Output the (X, Y) coordinate of the center of the cell containing the given text.  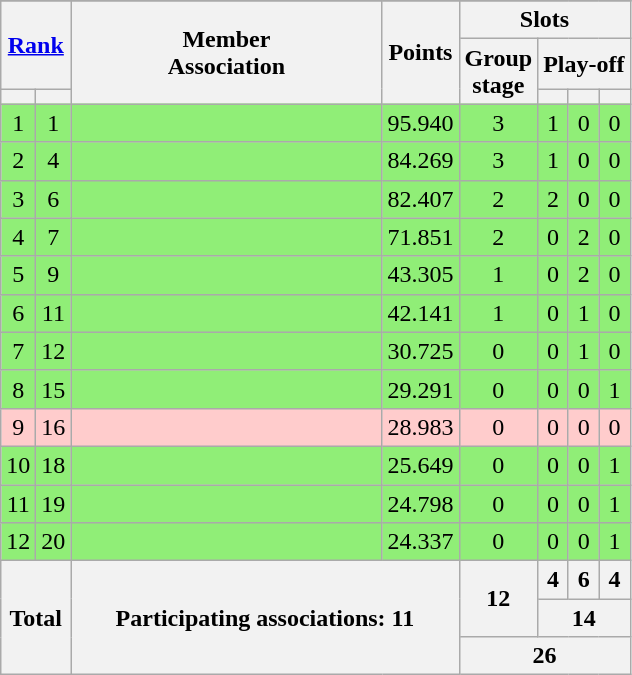
Total (36, 618)
20 (54, 542)
26 (544, 656)
24.337 (420, 542)
5 (18, 275)
15 (54, 389)
24.798 (420, 503)
25.649 (420, 465)
MemberAssociation (226, 52)
19 (54, 503)
Participating associations: 11 (265, 618)
82.407 (420, 199)
95.940 (420, 123)
71.851 (420, 237)
Points (420, 52)
30.725 (420, 351)
28.983 (420, 427)
14 (584, 618)
Groupstage (498, 72)
84.269 (420, 161)
16 (54, 427)
8 (18, 389)
18 (54, 465)
Rank (36, 45)
43.305 (420, 275)
Slots (544, 20)
10 (18, 465)
42.141 (420, 313)
29.291 (420, 389)
Play-off (584, 64)
